Provide the (x, y) coordinate of the cell's center where the given text is located.  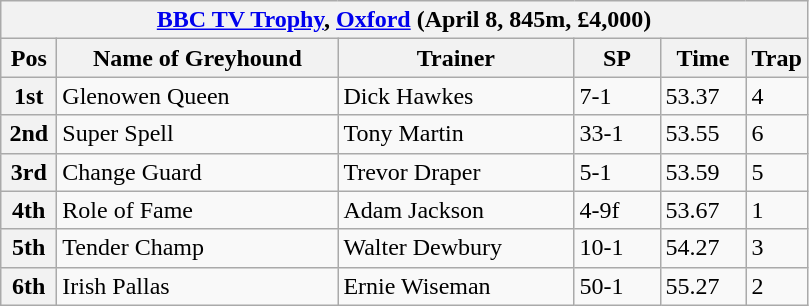
55.27 (703, 286)
53.59 (703, 172)
6th (29, 286)
BBC TV Trophy, Oxford (April 8, 845m, £4,000) (404, 20)
Ernie Wiseman (456, 286)
Tender Champ (198, 248)
53.37 (703, 96)
33-1 (617, 134)
Adam Jackson (456, 210)
Name of Greyhound (198, 58)
Time (703, 58)
3rd (29, 172)
4th (29, 210)
5 (776, 172)
Role of Fame (198, 210)
1st (29, 96)
Tony Martin (456, 134)
10-1 (617, 248)
6 (776, 134)
50-1 (617, 286)
5-1 (617, 172)
54.27 (703, 248)
2nd (29, 134)
Trevor Draper (456, 172)
Dick Hawkes (456, 96)
Pos (29, 58)
1 (776, 210)
Change Guard (198, 172)
Glenowen Queen (198, 96)
7-1 (617, 96)
4-9f (617, 210)
4 (776, 96)
Super Spell (198, 134)
5th (29, 248)
53.55 (703, 134)
Trap (776, 58)
Trainer (456, 58)
Irish Pallas (198, 286)
53.67 (703, 210)
2 (776, 286)
3 (776, 248)
SP (617, 58)
Walter Dewbury (456, 248)
